Capture the cell that displays the provided text and extract its [X, Y] central coordinate. 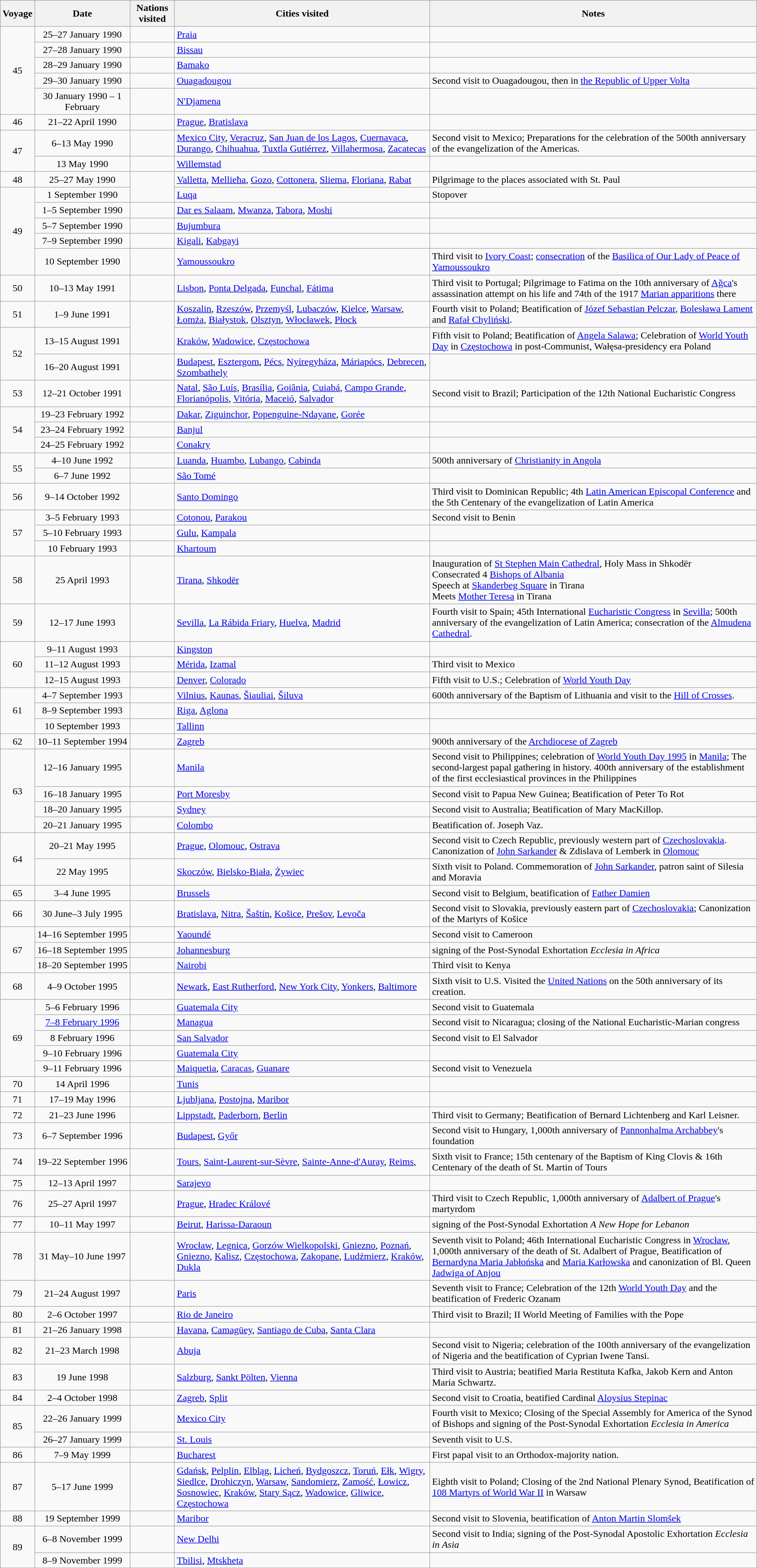
Second visit to Cameroon [593, 935]
81 [18, 1330]
28–29 January 1990 [82, 65]
1–5 September 1990 [82, 210]
900th anniversary of the Archdiocese of Zagreb [593, 741]
Beatification of. Joseph Vaz. [593, 825]
Second visit to Nigeria; celebration of the 100th anniversary of the evangelization of Nigeria and the beatification of Cyprian Iwene Tansi. [593, 1351]
13 May 1990 [82, 164]
Second visit to India; signing of the Post-Synodal Apostolic Exhortation Ecclesia in Asia [593, 1539]
Nations visited [152, 14]
5–17 June 1999 [82, 1487]
67 [18, 950]
Mexico City, Veracruz, San Juan de los Lagos, Cuernavaca, Durango, Chihuahua, Tuxtla Gutiérrez, Villahermosa, Zacatecas [302, 143]
Ljubljana, Postojna, Maribor [302, 1099]
Sixth visit to France; 15th centenary of the Baptism of King Clovis & 16th Centenary of the death of St. Martin of Tours [593, 1162]
14–16 September 1995 [82, 935]
13–15 August 1991 [82, 341]
12–17 June 1993 [82, 623]
49 [18, 231]
Salzburg, Sankt Pölten, Vienna [302, 1377]
2–6 October 1997 [82, 1314]
Koszalin, Rzeszów, Przemyśl, Lubaczów, Kielce, Warsaw, Łomża, Białystok, Olsztyn, Włocławek, Płock [302, 315]
31 May–10 June 1997 [82, 1256]
48 [18, 179]
Second visit to Slovakia, previously eastern part of Czechoslovakia; Canonization of the Martyrs of Košice [593, 914]
25–27 May 1990 [82, 179]
18–20 January 1995 [82, 809]
Luanda, Huambo, Lubango, Cabinda [302, 460]
19–23 February 1992 [82, 414]
25 April 1993 [82, 580]
19 September 1999 [82, 1518]
50 [18, 288]
Second visit to Ouagadougou, then in the Republic of Upper Volta [593, 80]
Valletta, Mellieħa, Gozo, Cottonera, Sliema, Floriana, Rabat [302, 179]
83 [18, 1377]
9–10 February 1996 [82, 1053]
Riga, Aglona [302, 711]
Kingston [302, 649]
Second visit to Guatemala [593, 1007]
62 [18, 741]
16–20 August 1991 [82, 367]
18–20 September 1995 [82, 965]
10 September 1990 [82, 262]
Budapest, Győr [302, 1136]
Natal, São Luís, Brasília, Goiânia, Cuiabá, Campo Grande, Florianópolis, Vitória, Maceió, Salvador [302, 393]
Second visit to Benin [593, 517]
St. Louis [302, 1439]
23–24 February 1992 [82, 430]
65 [18, 893]
Bratislava, Nitra, Šaštín, Košice, Prešov, Levoča [302, 914]
8–9 November 1999 [82, 1560]
6–7 June 1992 [82, 476]
57 [18, 533]
12–15 August 1993 [82, 680]
9–14 October 1992 [82, 497]
Tours, Saint-Laurent-sur-Sèvre, Sainte-Anne-d'Auray, Reims, [302, 1162]
1–9 June 1991 [82, 315]
Fourth visit to Poland; Beatification of Józef Sebastian Pelczar, Bolesława Lament and Rafał Chyliński. [593, 315]
70 [18, 1084]
Khartoum [302, 548]
Nairobi [302, 965]
54 [18, 430]
74 [18, 1162]
Johannesburg [302, 950]
21–26 January 1998 [82, 1330]
Bissau [302, 50]
Third visit to Czech Republic, 1,000th anniversary of Adalbert of Prague's martyrdom [593, 1204]
Kigali, Kabgayi [302, 241]
Stopover [593, 195]
72 [18, 1115]
Banjul [302, 430]
6–7 September 1996 [82, 1136]
56 [18, 497]
Second visit to Belgium, beatification of Father Damien [593, 893]
Budapest, Esztergom, Pécs, Nyíregyháza, Máriapócs, Debrecen, Szombathely [302, 367]
Notes [593, 14]
73 [18, 1136]
Third visit to Germany; Beatification of Bernard Lichtenberg and Karl Leisner. [593, 1115]
Paris [302, 1293]
First papal visit to an Orthodox-majority nation. [593, 1455]
47 [18, 150]
19 June 1998 [82, 1377]
11–12 August 1993 [82, 664]
4–7 September 1993 [82, 695]
Sydney [302, 809]
82 [18, 1351]
9–11 August 1993 [82, 649]
10 September 1993 [82, 726]
10 February 1993 [82, 548]
Denver, Colorado [302, 680]
500th anniversary of Christianity in Angola [593, 460]
Managua [302, 1022]
8 February 1996 [82, 1038]
Date [82, 14]
Third visit to Brazil; II World Meeting of Families with the Pope [593, 1314]
Second visit to Mexico; Preparations for the celebration of the 500th anniversary of the evangelization of the Americas. [593, 143]
3–4 June 1995 [82, 893]
10–13 May 1991 [82, 288]
Tallinn [302, 726]
Fifth visit to Poland; Beatification of Angela Salawa; Celebration of World Youth Day in Częstochowa in post-Communist, Wałęsa-presidency era Poland [593, 341]
Second visit to Czech Republic, previously western part of Czechoslovakia. Canonization of John Sarkander & Zdislava of Lemberk in Olomouc [593, 845]
San Salvador [302, 1038]
25–27 January 1990 [82, 34]
Colombo [302, 825]
5–10 February 1993 [82, 533]
Santo Domingo [302, 497]
signing of the Post-Synodal Exhortation Ecclesia in Africa [593, 950]
6–8 November 1999 [82, 1539]
Second visit to Venezuela [593, 1069]
9–11 February 1996 [82, 1069]
Second visit to Australia; Beatification of Mary MacKillop. [593, 809]
21–22 April 1990 [82, 122]
4–10 June 1992 [82, 460]
Third visit to Mexico [593, 664]
45 [18, 70]
5–7 September 1990 [82, 225]
Prague, Bratislava [302, 122]
Dar es Salaam, Mwanza, Tabora, Moshi [302, 210]
27–28 January 1990 [82, 50]
Lippstadt, Paderborn, Berlin [302, 1115]
64 [18, 859]
Seventh visit to France; Celebration of the 12th World Youth Day and the beatification of Frederic Ozanam [593, 1293]
Newark, East Rutherford, New York City, Yonkers, Baltimore [302, 986]
88 [18, 1518]
21–23 June 1996 [82, 1115]
24–25 February 1992 [82, 445]
Sixth visit to Poland. Commemoration of John Sarkander, patron saint of Silesia and Moravia [593, 872]
60 [18, 664]
84 [18, 1398]
Zagreb, Split [302, 1398]
86 [18, 1455]
16–18 January 1995 [82, 794]
12–13 April 1997 [82, 1183]
22 May 1995 [82, 872]
Second visit to Papua New Guinea; Beatification of Peter To Rot [593, 794]
89 [18, 1547]
58 [18, 580]
76 [18, 1204]
79 [18, 1293]
Second visit to El Salvador [593, 1038]
75 [18, 1183]
Zagreb [302, 741]
7–9 September 1990 [82, 241]
68 [18, 986]
Third visit to Dominican Republic; 4th Latin American Episcopal Conference and the 5th Centenary of the evangelization of Latin America [593, 497]
Seventh visit to U.S. [593, 1439]
Bujumbura [302, 225]
Havana, Camagüey, Santiago de Cuba, Santa Clara [302, 1330]
Second visit to Hungary, 1,000th anniversary of Pannonhalma Archabbey's foundation [593, 1136]
Gulu, Kampala [302, 533]
Cities visited [302, 14]
Maiquetia, Caracas, Guanare [302, 1069]
Third visit to Ivory Coast; consecration of the Basilica of Our Lady of Peace of Yamoussoukro [593, 262]
Yamoussoukro [302, 262]
Eighth visit to Poland; Closing of the 2nd National Plenary Synod, Beatification of 108 Martyrs of World War II in Warsaw [593, 1487]
6–13 May 1990 [82, 143]
69 [18, 1038]
Wrocław, Legnica, Gorzów Wielkopolski, Gniezno, Poznań, Gniezno, Kalisz, Częstochowa, Zakopane, Ludźmierz, Kraków, Dukla [302, 1256]
São Tomé [302, 476]
1 September 1990 [82, 195]
Third visit to Austria; beatified Maria Restituta Kafka, Jakob Kern and Anton Maria Schwartz. [593, 1377]
4–9 October 1995 [82, 986]
22–26 January 1999 [82, 1419]
12–21 October 1991 [82, 393]
Second visit to Slovenia, beatification of Anton Martin Slomšek [593, 1518]
53 [18, 393]
Lisbon, Ponta Delgada, Funchal, Fátima [302, 288]
Prague, Olomouc, Ostrava [302, 845]
2–4 October 1998 [82, 1398]
Fifth visit to U.S.; Celebration of World Youth Day [593, 680]
Praia [302, 34]
Cotonou, Parakou [302, 517]
Willemstad [302, 164]
Skoczów, Bielsko-Biała, Żywiec [302, 872]
Sixth visit to U.S. Visited the United Nations on the 50th anniversary of its creation. [593, 986]
21–24 August 1997 [82, 1293]
Tbilisi, Mtskheta [302, 1560]
20–21 May 1995 [82, 845]
20–21 January 1995 [82, 825]
Maribor [302, 1518]
26–27 January 1999 [82, 1439]
Rio de Janeiro [302, 1314]
Conakry [302, 445]
Luqa [302, 195]
5–6 February 1996 [82, 1007]
Tirana, Shkodër [302, 580]
61 [18, 711]
8–9 September 1993 [82, 711]
16–18 September 1995 [82, 950]
55 [18, 468]
59 [18, 623]
Bamako [302, 65]
63 [18, 791]
Kraków, Wadowice, Częstochowa [302, 341]
New Delhi [302, 1539]
Second visit to Nicaragua; closing of the National Eucharistic-Marian congress [593, 1022]
Sevilla, La Rábida Friary, Huelva, Madrid [302, 623]
71 [18, 1099]
10–11 May 1997 [82, 1225]
Yaoundé [302, 935]
85 [18, 1426]
19–22 September 1996 [82, 1162]
51 [18, 315]
30 January 1990 – 1 February [82, 101]
77 [18, 1225]
Voyage [18, 14]
Abuja [302, 1351]
17–19 May 1996 [82, 1099]
80 [18, 1314]
Ouagadougou [302, 80]
600th anniversary of the Baptism of Lithuania and visit to the Hill of Crosses. [593, 695]
12–16 January 1995 [82, 768]
21–23 March 1998 [82, 1351]
signing of the Post-Synodal Exhortation A New Hope for Lebanon [593, 1225]
87 [18, 1487]
14 April 1996 [82, 1084]
Mérida, Izamal [302, 664]
Sarajevo [302, 1183]
46 [18, 122]
7–9 May 1999 [82, 1455]
66 [18, 914]
Second visit to Croatia, beatified Cardinal Aloysius Stepinac [593, 1398]
Bucharest [302, 1455]
Beirut, Harissa-Daraoun [302, 1225]
N'Djamena [302, 101]
Second visit to Brazil; Participation of the 12th National Eucharistic Congress [593, 393]
30 June–3 July 1995 [82, 914]
78 [18, 1256]
3–5 February 1993 [82, 517]
52 [18, 354]
Tunis [302, 1084]
Brussels [302, 893]
29–30 January 1990 [82, 80]
Prague, Hradec Králové [302, 1204]
25–27 April 1997 [82, 1204]
Pilgrimage to the places associated with St. Paul [593, 179]
Third visit to Kenya [593, 965]
Mexico City [302, 1419]
Port Moresby [302, 794]
7–8 February 1996 [82, 1022]
10–11 September 1994 [82, 741]
Vilnius, Kaunas, Šiauliai, Šiluva [302, 695]
Manila [302, 768]
Dakar, Ziguinchor, Popenguine-Ndayane, Gorée [302, 414]
